From the cell containing the given text, extract its center point as [X, Y] coordinate. 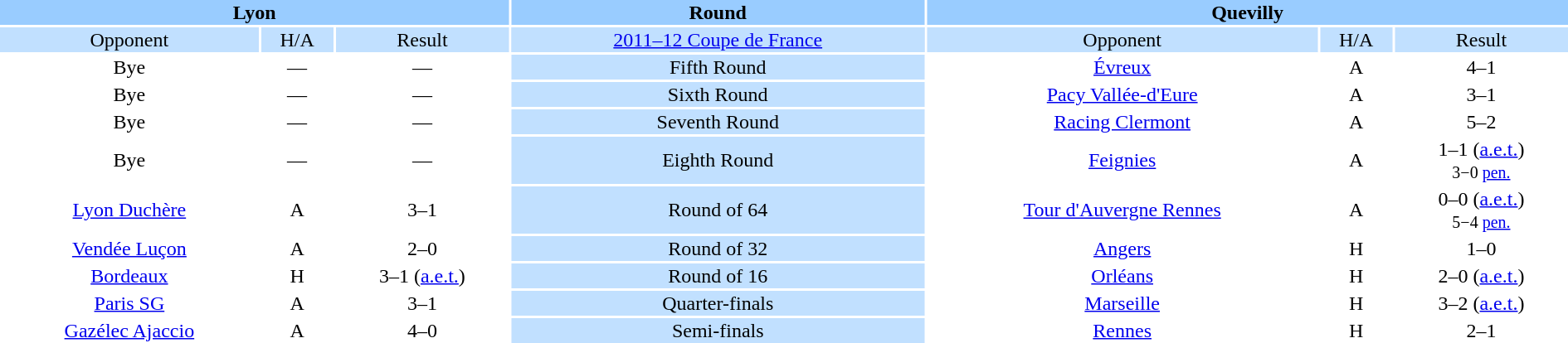
2011–12 Coupe de France [718, 40]
Quevilly [1248, 12]
Paris SG [129, 303]
3–1 (a.e.t.) [421, 276]
Round of 16 [718, 276]
Semi-finals [718, 331]
1–0 [1482, 249]
2–0 [421, 249]
5–2 [1482, 122]
2–1 [1482, 331]
Angers [1122, 249]
Fifth Round [718, 67]
Racing Clermont [1122, 122]
Lyon [254, 12]
2–0 (a.e.t.) [1482, 276]
Évreux [1122, 67]
Lyon Duchère [129, 210]
Seventh Round [718, 122]
0–0 (a.e.t.) 5−4 pen. [1482, 210]
Vendée Luçon [129, 249]
Round of 32 [718, 249]
Rennes [1122, 331]
1–1 (a.e.t.) 3−0 pen. [1482, 161]
Sixth Round [718, 94]
Eighth Round [718, 161]
Feignies [1122, 161]
4–0 [421, 331]
Tour d'Auvergne Rennes [1122, 210]
Orléans [1122, 276]
Round of 64 [718, 210]
3–2 (a.e.t.) [1482, 303]
Gazélec Ajaccio [129, 331]
Quarter-finals [718, 303]
Pacy Vallée-d'Eure [1122, 94]
4–1 [1482, 67]
Bordeaux [129, 276]
Marseille [1122, 303]
Round [718, 12]
